Extract the [X, Y] coordinate from the center of the cell holding the provided text.  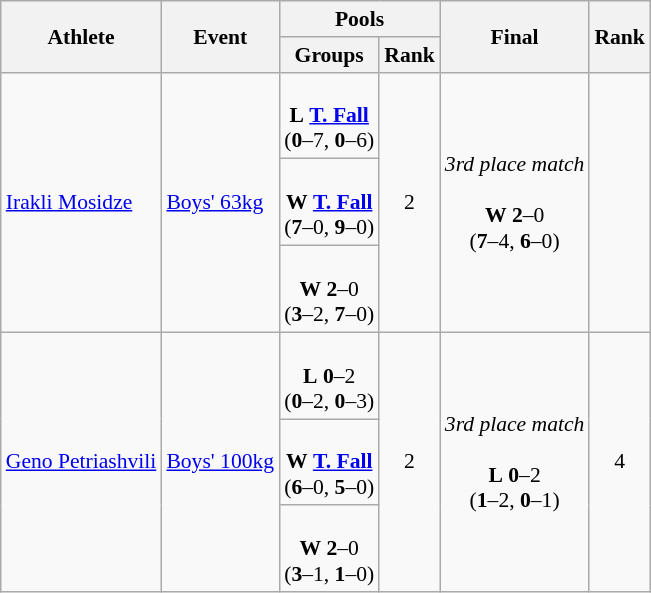
W 2–0(3–1, 1–0) [329, 550]
W T. Fall(6–0, 5–0) [329, 462]
W 2–0(3–2, 7–0) [329, 290]
Boys' 63kg [220, 202]
Geno Petriashvili [82, 462]
Groups [329, 55]
Event [220, 36]
Athlete [82, 36]
Irakli Mosidze [82, 202]
4 [620, 462]
Pools [360, 19]
3rd place matchL 0–2(1–2, 0–1) [515, 462]
Final [515, 36]
Boys' 100kg [220, 462]
L 0–2(0–2, 0–3) [329, 376]
W T. Fall(7–0, 9–0) [329, 202]
3rd place matchW 2–0(7–4, 6–0) [515, 202]
L T. Fall(0–7, 0–6) [329, 116]
